Determine the (X, Y) coordinate at the center of the cell enclosing the given text.  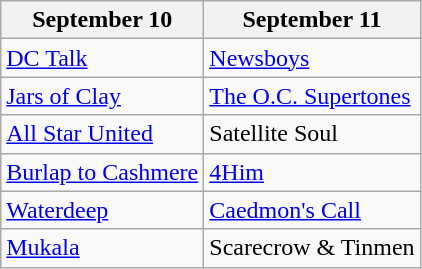
Scarecrow & Tinmen (312, 248)
All Star United (102, 134)
The O.C. Supertones (312, 96)
Jars of Clay (102, 96)
September 10 (102, 20)
Caedmon's Call (312, 210)
Satellite Soul (312, 134)
Waterdeep (102, 210)
Newsboys (312, 58)
Mukala (102, 248)
September 11 (312, 20)
4Him (312, 172)
Burlap to Cashmere (102, 172)
DC Talk (102, 58)
